From the cell containing the given text, extract its center point as [X, Y] coordinate. 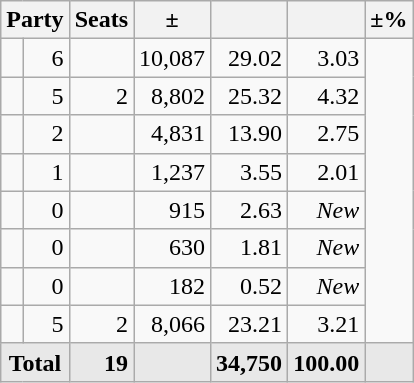
10,087 [172, 58]
13.90 [250, 134]
Seats [101, 20]
0.52 [250, 286]
34,750 [250, 362]
915 [172, 210]
6 [46, 58]
182 [172, 286]
3.55 [250, 172]
Total [35, 362]
3.03 [326, 58]
25.32 [250, 96]
±% [389, 20]
2.63 [250, 210]
29.02 [250, 58]
4.32 [326, 96]
1 [46, 172]
8,802 [172, 96]
3.21 [326, 324]
23.21 [250, 324]
Party [35, 20]
19 [101, 362]
630 [172, 248]
2.01 [326, 172]
1.81 [250, 248]
8,066 [172, 324]
± [172, 20]
100.00 [326, 362]
1,237 [172, 172]
2.75 [326, 134]
4,831 [172, 134]
